Detect which cell encompasses the target text, then output its [X, Y] center coordinate. 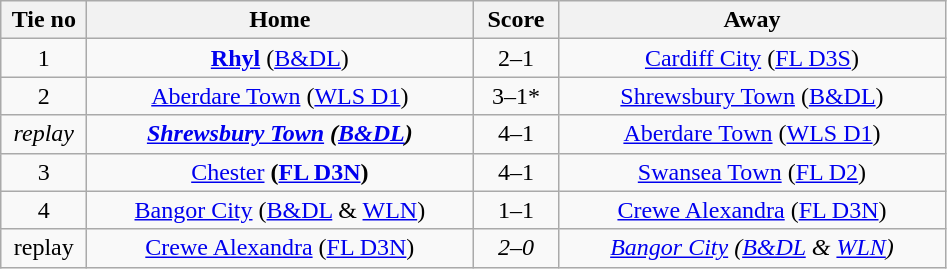
Tie no [44, 20]
3–1* [516, 96]
4 [44, 210]
Cardiff City (FL D3S) [752, 58]
1–1 [516, 210]
2–1 [516, 58]
Swansea Town (FL D2) [752, 172]
Home [280, 20]
Score [516, 20]
3 [44, 172]
Away [752, 20]
2–0 [516, 248]
1 [44, 58]
Rhyl (B&DL) [280, 58]
Chester (FL D3N) [280, 172]
2 [44, 96]
